Scan for the cell matching the given text and deliver its [X, Y] coordinate at center. 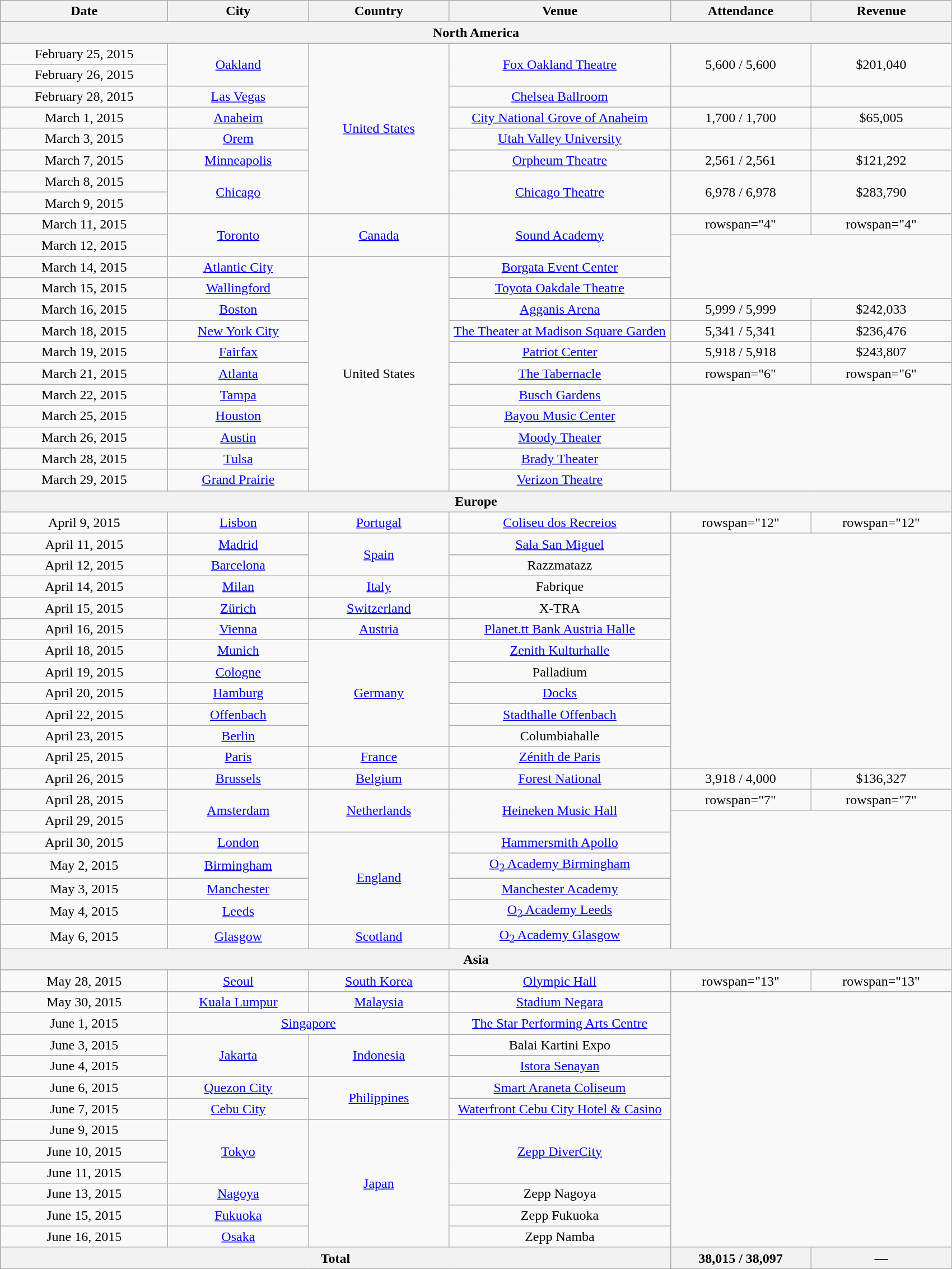
April 19, 2015 [84, 672]
Verizon Theatre [560, 480]
Sala San Miguel [560, 544]
Brussels [239, 778]
Columbiahalle [560, 736]
March 15, 2015 [84, 288]
5,341 / 5,341 [740, 331]
Revenue [881, 11]
Scotland [379, 936]
Leeds [239, 912]
Offenbach [239, 715]
Houston [239, 416]
Boston [239, 310]
May 28, 2015 [84, 981]
1,700 / 1,700 [740, 118]
Planet.tt Bank Austria Halle [560, 629]
New York City [239, 331]
Chicago [239, 192]
March 25, 2015 [84, 416]
June 16, 2015 [84, 1237]
April 15, 2015 [84, 608]
Lisbon [239, 522]
England [379, 878]
3,918 / 4,000 [740, 778]
March 21, 2015 [84, 374]
Quezon City [239, 1088]
April 22, 2015 [84, 715]
Austin [239, 437]
Zepp DiverCity [560, 1151]
June 3, 2015 [84, 1045]
City [239, 11]
May 30, 2015 [84, 1002]
5,600 / 5,600 [740, 64]
April 26, 2015 [84, 778]
Glasgow [239, 936]
Stadium Negara [560, 1002]
April 29, 2015 [84, 821]
April 28, 2015 [84, 800]
March 26, 2015 [84, 437]
Docks [560, 693]
Borgata Event Center [560, 267]
March 18, 2015 [84, 331]
$136,327 [881, 778]
April 20, 2015 [84, 693]
Tulsa [239, 459]
Balai Kartini Expo [560, 1045]
Singapore [309, 1024]
March 11, 2015 [84, 224]
March 28, 2015 [84, 459]
Atlanta [239, 374]
Seoul [239, 981]
April 9, 2015 [84, 522]
Hammersmith Apollo [560, 842]
Zepp Namba [560, 1237]
Germany [379, 693]
Anaheim [239, 118]
March 22, 2015 [84, 395]
Forest National [560, 778]
Attendance [740, 11]
Netherlands [379, 810]
Birmingham [239, 865]
Asia [476, 959]
Switzerland [379, 608]
Orem [239, 139]
$236,476 [881, 331]
Osaka [239, 1237]
$121,292 [881, 160]
Cebu City [239, 1109]
February 28, 2015 [84, 96]
March 12, 2015 [84, 245]
London [239, 842]
Zepp Nagoya [560, 1194]
Fabrique [560, 586]
Olympic Hall [560, 981]
Barcelona [239, 565]
Europe [476, 501]
Zénith de Paris [560, 757]
Manchester Academy [560, 889]
March 9, 2015 [84, 203]
June 13, 2015 [84, 1194]
Canada [379, 235]
Coliseu dos Recreios [560, 522]
Busch Gardens [560, 395]
O2 Academy Leeds [560, 912]
Portugal [379, 522]
June 6, 2015 [84, 1088]
Moody Theater [560, 437]
5,999 / 5,999 [740, 310]
Total [335, 1258]
Philippines [379, 1098]
Oakland [239, 64]
Tokyo [239, 1151]
Japan [379, 1183]
Hamburg [239, 693]
Minneapolis [239, 160]
Austria [379, 629]
April 14, 2015 [84, 586]
City National Grove of Anaheim [560, 118]
Zepp Fukuoka [560, 1215]
France [379, 757]
Smart Araneta Coliseum [560, 1088]
June 9, 2015 [84, 1130]
April 25, 2015 [84, 757]
April 23, 2015 [84, 736]
April 12, 2015 [84, 565]
February 26, 2015 [84, 75]
Palladium [560, 672]
Milan [239, 586]
Utah Valley University [560, 139]
38,015 / 38,097 [740, 1258]
X-TRA [560, 608]
South Korea [379, 981]
Razzmatazz [560, 565]
O2 Academy Glasgow [560, 936]
Manchester [239, 889]
Toyota Oakdale Theatre [560, 288]
March 16, 2015 [84, 310]
$283,790 [881, 192]
Atlantic City [239, 267]
The Star Performing Arts Centre [560, 1024]
May 4, 2015 [84, 912]
5,918 / 5,918 [740, 352]
Cologne [239, 672]
March 7, 2015 [84, 160]
June 11, 2015 [84, 1173]
June 15, 2015 [84, 1215]
Toronto [239, 235]
Amsterdam [239, 810]
Zürich [239, 608]
March 19, 2015 [84, 352]
June 1, 2015 [84, 1024]
— [881, 1258]
Italy [379, 586]
Jakarta [239, 1056]
Stadthalle Offenbach [560, 715]
$242,033 [881, 310]
$201,040 [881, 64]
Belgium [379, 778]
Istora Senayan [560, 1066]
Wallingford [239, 288]
Malaysia [379, 1002]
June 7, 2015 [84, 1109]
Indonesia [379, 1056]
2,561 / 2,561 [740, 160]
Date [84, 11]
Fukuoka [239, 1215]
Zenith Kulturhalle [560, 651]
The Tabernacle [560, 374]
April 11, 2015 [84, 544]
North America [476, 32]
April 18, 2015 [84, 651]
Grand Prairie [239, 480]
Tampa [239, 395]
Spain [379, 554]
Brady Theater [560, 459]
Las Vegas [239, 96]
April 30, 2015 [84, 842]
May 3, 2015 [84, 889]
Agganis Arena [560, 310]
6,978 / 6,978 [740, 192]
Patriot Center [560, 352]
April 16, 2015 [84, 629]
The Theater at Madison Square Garden [560, 331]
Fairfax [239, 352]
Waterfront Cebu City Hotel & Casino [560, 1109]
March 1, 2015 [84, 118]
Chelsea Ballroom [560, 96]
Heineken Music Hall [560, 810]
Munich [239, 651]
O2 Academy Birmingham [560, 865]
Country [379, 11]
Madrid [239, 544]
March 3, 2015 [84, 139]
Chicago Theatre [560, 192]
Fox Oakland Theatre [560, 64]
March 14, 2015 [84, 267]
$65,005 [881, 118]
Nagoya [239, 1194]
June 10, 2015 [84, 1151]
Sound Academy [560, 235]
March 8, 2015 [84, 181]
Kuala Lumpur [239, 1002]
Vienna [239, 629]
Bayou Music Center [560, 416]
February 25, 2015 [84, 54]
Orpheum Theatre [560, 160]
May 6, 2015 [84, 936]
$243,807 [881, 352]
Paris [239, 757]
May 2, 2015 [84, 865]
Berlin [239, 736]
March 29, 2015 [84, 480]
Venue [560, 11]
June 4, 2015 [84, 1066]
